Identify which cell holds the provided text, then report its (x, y) central coordinate. 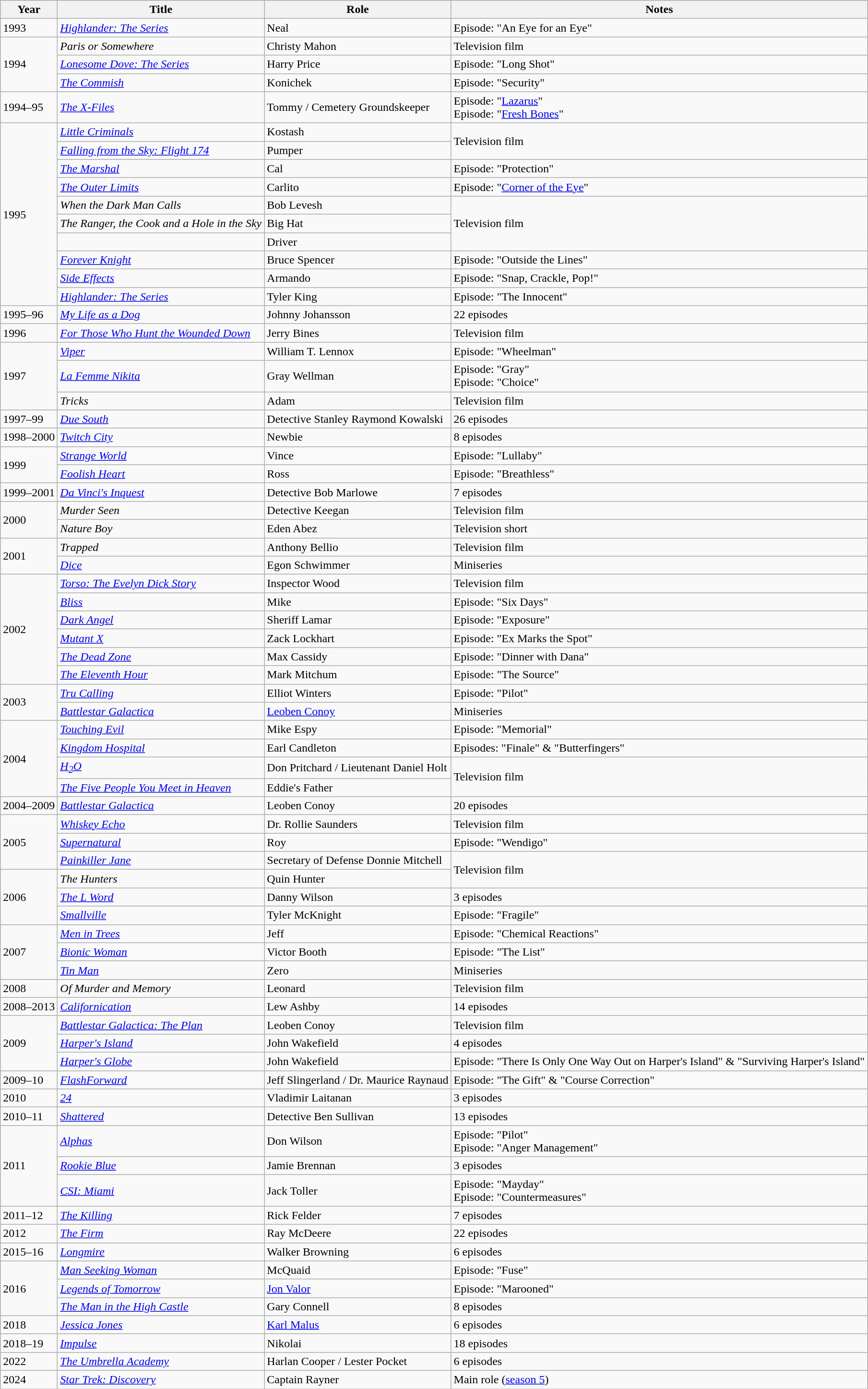
Whiskey Echo (161, 824)
1999 (29, 465)
Ray McDeere (358, 1233)
2005 (29, 842)
Star Trek: Discovery (161, 1380)
Episode: "Dinner with Dana" (659, 657)
Kostash (358, 132)
Episode: "Memorial" (659, 730)
Lew Ashby (358, 1006)
2002 (29, 629)
2009 (29, 1043)
20 episodes (659, 806)
Battlestar Galactica: The Plan (161, 1025)
Quin Hunter (358, 879)
Smallville (161, 915)
Kingdom Hospital (161, 748)
Legends of Tomorrow (161, 1288)
2011–12 (29, 1215)
Episode: "Six Days" (659, 602)
Impulse (161, 1343)
1995 (29, 214)
26 episodes (659, 419)
Lonesome Dove: The Series (161, 64)
1999–2001 (29, 492)
Dr. Rollie Saunders (358, 824)
Californication (161, 1006)
Trapped (161, 547)
Forever Knight (161, 260)
Cal (358, 168)
Jeff (358, 934)
Episode: "Chemical Reactions" (659, 934)
1994–95 (29, 108)
Episode: "The List" (659, 952)
2007 (29, 952)
Painkiller Jane (161, 861)
The L Word (161, 897)
Da Vinci's Inquest (161, 492)
Little Criminals (161, 132)
18 episodes (659, 1343)
Of Murder and Memory (161, 988)
Captain Rayner (358, 1380)
Carlito (358, 187)
The Killing (161, 1215)
Harry Price (358, 64)
Don Wilson (358, 1141)
Secretary of Defense Donnie Mitchell (358, 861)
Victor Booth (358, 952)
Pumper (358, 150)
Television short (659, 528)
Episode: "Breathless" (659, 474)
Jessica Jones (161, 1325)
Tricks (161, 401)
Roy (358, 842)
2003 (29, 702)
The Dead Zone (161, 657)
Men in Trees (161, 934)
Earl Candleton (358, 748)
Gary Connell (358, 1306)
Egon Schwimmer (358, 565)
Episode: "Corner of the Eye" (659, 187)
Episode: "There Is Only One Way Out on Harper's Island" & "Surviving Harper's Island" (659, 1062)
Driver (358, 241)
2024 (29, 1380)
Gray Wellman (358, 376)
2010–11 (29, 1116)
24 (161, 1098)
The Umbrella Academy (161, 1361)
Eddie's Father (358, 788)
Jerry Bines (358, 333)
The Ranger, the Cook and a Hole in the Sky (161, 223)
Armando (358, 278)
Detective Bob Marlowe (358, 492)
My Life as a Dog (161, 315)
Tommy / Cemetery Groundskeeper (358, 108)
McQuaid (358, 1270)
2018–19 (29, 1343)
Detective Ben Sullivan (358, 1116)
1998–2000 (29, 437)
2004 (29, 758)
Episode: "Snap, Crackle, Pop!" (659, 278)
Episode: "Lullaby" (659, 455)
Episode: "Mayday"Episode: "Countermeasures" (659, 1190)
Elliot Winters (358, 693)
The Man in the High Castle (161, 1306)
Role (358, 10)
The Marshal (161, 168)
Episode: "Security" (659, 83)
14 episodes (659, 1006)
Twitch City (161, 437)
Mike (358, 602)
CSI: Miami (161, 1190)
Episode: "Wendigo" (659, 842)
Episode: "Protection" (659, 168)
Jack Toller (358, 1190)
Rick Felder (358, 1215)
Man Seeking Woman (161, 1270)
2016 (29, 1288)
Episode: "Pilot"Episode: "Anger Management" (659, 1141)
Viper (161, 351)
Eden Abez (358, 528)
Episode: "Outside the Lines" (659, 260)
Vladimir Laitanan (358, 1098)
Bionic Woman (161, 952)
The Five People You Meet in Heaven (161, 788)
Episode: "Long Shot" (659, 64)
Episode: "Ex Marks the Spot" (659, 638)
Tyler McKnight (358, 915)
Episode: "Wheelman" (659, 351)
Harper's Globe (161, 1062)
Episode: "The Source" (659, 675)
Tin Man (161, 970)
Ross (358, 474)
13 episodes (659, 1116)
Episode: "Exposure" (659, 620)
William T. Lennox (358, 351)
Detective Keegan (358, 510)
Jon Valor (358, 1288)
2022 (29, 1361)
Strange World (161, 455)
Paris or Somewhere (161, 46)
Bob Levesh (358, 205)
Detective Stanley Raymond Kowalski (358, 419)
Due South (161, 419)
Mutant X (161, 638)
Episode: "An Eye for an Eye" (659, 28)
Tru Calling (161, 693)
Jamie Brennan (358, 1166)
Shattered (161, 1116)
The Commish (161, 83)
Harper's Island (161, 1043)
Johnny Johansson (358, 315)
2006 (29, 897)
2012 (29, 1233)
1996 (29, 333)
Leonard (358, 988)
For Those Who Hunt the Wounded Down (161, 333)
Jeff Slingerland / Dr. Maurice Raynaud (358, 1080)
Alphas (161, 1141)
Vince (358, 455)
Episode: "Gray"Episode: "Choice" (659, 376)
Foolish Heart (161, 474)
2004–2009 (29, 806)
Inspector Wood (358, 584)
Episode: "Fuse" (659, 1270)
1993 (29, 28)
Zack Lockhart (358, 638)
2011 (29, 1166)
Max Cassidy (358, 657)
La Femme Nikita (161, 376)
Karl Malus (358, 1325)
Walker Browning (358, 1252)
Title (161, 10)
Falling from the Sky: Flight 174 (161, 150)
Episode: "The Gift" & "Course Correction" (659, 1080)
Murder Seen (161, 510)
H2O (161, 767)
Adam (358, 401)
Rookie Blue (161, 1166)
Mike Espy (358, 730)
Nikolai (358, 1343)
The Outer Limits (161, 187)
Anthony Bellio (358, 547)
4 episodes (659, 1043)
Christy Mahon (358, 46)
Danny Wilson (358, 897)
2000 (29, 519)
When the Dark Man Calls (161, 205)
Supernatural (161, 842)
2010 (29, 1098)
Mark Mitchum (358, 675)
Torso: The Evelyn Dick Story (161, 584)
Bruce Spencer (358, 260)
FlashForward (161, 1080)
1997 (29, 376)
Don Pritchard / Lieutenant Daniel Holt (358, 767)
The Firm (161, 1233)
Side Effects (161, 278)
Bliss (161, 602)
Zero (358, 970)
Tyler King (358, 297)
Big Hat (358, 223)
2015–16 (29, 1252)
Episodes: "Finale" & "Butterfingers" (659, 748)
Neal (358, 28)
Episode: "The Innocent" (659, 297)
1995–96 (29, 315)
The Hunters (161, 879)
2008 (29, 988)
Longmire (161, 1252)
Dice (161, 565)
Episode: "Marooned" (659, 1288)
1997–99 (29, 419)
2001 (29, 556)
Episode: "Fragile" (659, 915)
The X-Files (161, 108)
Main role (season 5) (659, 1380)
The Eleventh Hour (161, 675)
Touching Evil (161, 730)
Episode: "Pilot" (659, 693)
Notes (659, 10)
Year (29, 10)
Konichek (358, 83)
Newbie (358, 437)
1994 (29, 64)
Dark Angel (161, 620)
Harlan Cooper / Lester Pocket (358, 1361)
2008–2013 (29, 1006)
2018 (29, 1325)
Episode: "Lazarus"Episode: "Fresh Bones" (659, 108)
2009–10 (29, 1080)
Sheriff Lamar (358, 620)
Nature Boy (161, 528)
